Scan for the cell matching the given text and deliver its [x, y] coordinate at center. 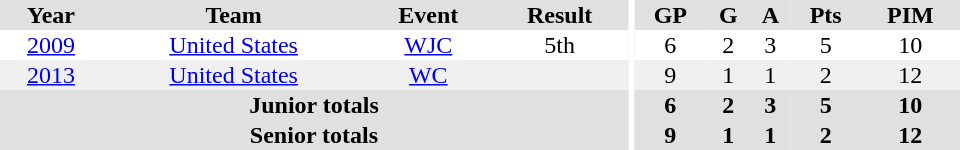
WJC [428, 45]
Year [51, 15]
Team [234, 15]
Pts [826, 15]
G [728, 15]
A [770, 15]
Junior totals [314, 105]
Senior totals [314, 135]
PIM [910, 15]
Result [560, 15]
5th [560, 45]
2009 [51, 45]
2013 [51, 75]
WC [428, 75]
Event [428, 15]
GP [670, 15]
